Extract the [x, y] coordinate from the center of the cell holding the provided text.  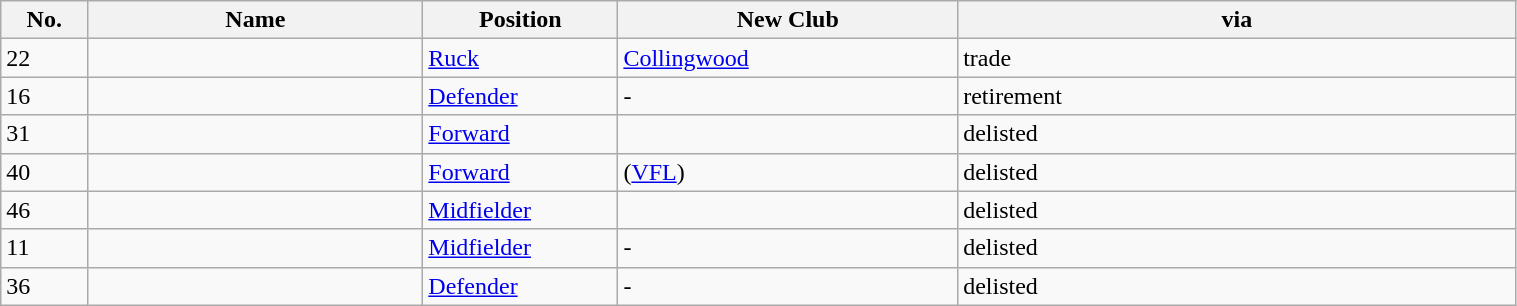
31 [44, 134]
Position [520, 20]
Collingwood [788, 58]
22 [44, 58]
trade [1237, 58]
retirement [1237, 96]
Ruck [520, 58]
16 [44, 96]
No. [44, 20]
46 [44, 210]
New Club [788, 20]
Name [256, 20]
40 [44, 172]
(VFL) [788, 172]
11 [44, 248]
via [1237, 20]
36 [44, 286]
